Pinpoint the cell where the given text exists, returning its [X, Y] midpoint coordinate. 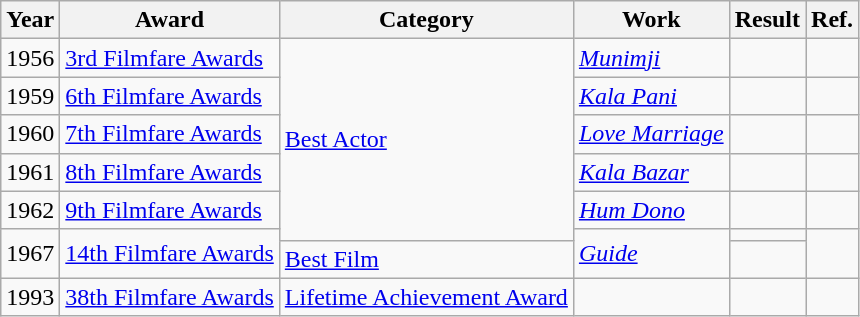
Lifetime Achievement Award [426, 297]
38th Filmfare Awards [170, 297]
7th Filmfare Awards [170, 134]
1961 [30, 172]
Work [651, 20]
Guide [651, 254]
Hum Dono [651, 210]
14th Filmfare Awards [170, 254]
Kala Pani [651, 96]
1956 [30, 58]
1993 [30, 297]
1967 [30, 254]
6th Filmfare Awards [170, 96]
Best Actor [426, 140]
1959 [30, 96]
3rd Filmfare Awards [170, 58]
Munimji [651, 58]
1962 [30, 210]
1960 [30, 134]
Award [170, 20]
Kala Bazar [651, 172]
8th Filmfare Awards [170, 172]
Year [30, 20]
9th Filmfare Awards [170, 210]
Best Film [426, 259]
Ref. [832, 20]
Result [767, 20]
Category [426, 20]
Love Marriage [651, 134]
